Detect which cell encompasses the target text, then output its [x, y] center coordinate. 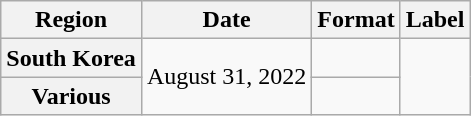
Format [356, 20]
August 31, 2022 [226, 77]
South Korea [72, 58]
Label [435, 20]
Date [226, 20]
Region [72, 20]
Various [72, 96]
